For the text-containing cell, return its midpoint in [X, Y] coordinate format. 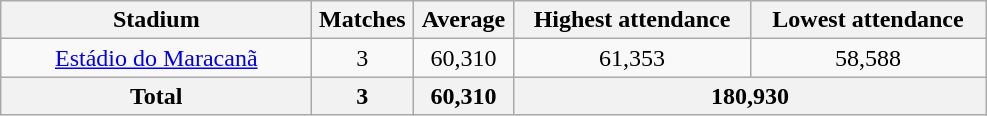
Average [464, 20]
58,588 [868, 58]
Lowest attendance [868, 20]
Stadium [156, 20]
Estádio do Maracanã [156, 58]
61,353 [632, 58]
Total [156, 96]
Matches [362, 20]
180,930 [750, 96]
Highest attendance [632, 20]
